Return (X, Y) of the center of cell containing provided text 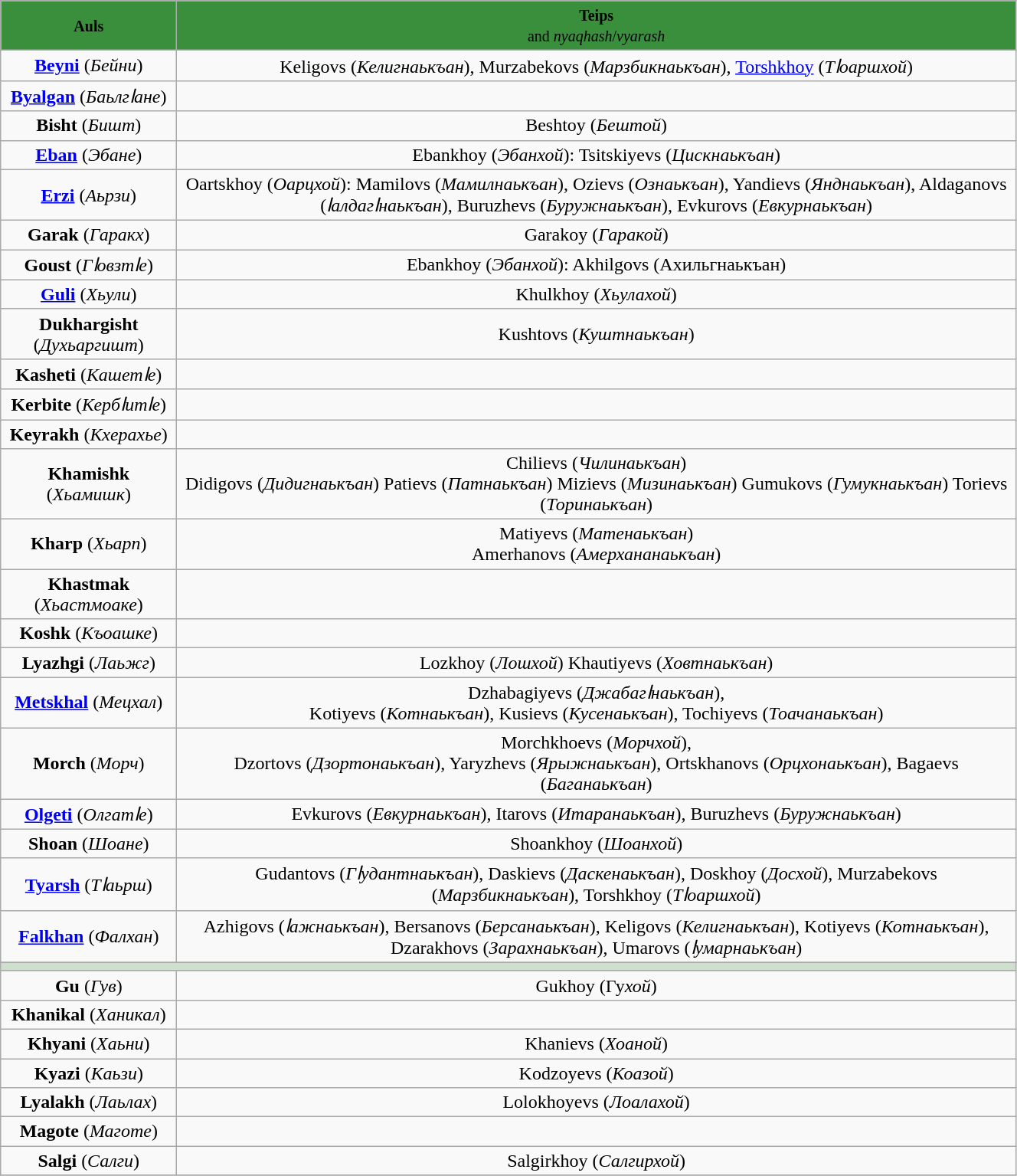
Bisht (Бишт) (89, 126)
Kodzoyevs (Коазой) (597, 1073)
Dzhabagiyevs (Джабагӏнаькъан),Kotiyevs (Котнаькъан), Kusievs (Кусенаькъан), Tochiyevs (Тоачанаькъан) (597, 703)
Khanikal (Ханикал) (89, 1014)
Magote (Маготе) (89, 1132)
Morch (Морч) (89, 763)
Shoan (Шоане) (89, 844)
Gu (Гув) (89, 985)
Salgirkhoy (Салгирхой) (597, 1161)
Byalgan (Баьлгӏане) (89, 96)
Evkurovs (Евкурнаькъан), Itarovs (Итаранаькъан), Buruzhevs (Буружнаькъан) (597, 814)
Dukhargisht (Духьаргишт) (89, 334)
Gudantovs (Гӏудантнаькъан), Daskievs (Даскенаькъан), Doskhoy (Досхой), Murzabekovs (Марзбикнаькъан), Torshkhoy (Тӏоаршхой) (597, 884)
Keyrakh (Кхерахье) (89, 434)
Teips and nyaqhash/vyarash (597, 26)
Gukhoy (Гухой) (597, 985)
Lyalakh (Лаьлах) (89, 1102)
Metskhal (Мецхал) (89, 703)
Khastmak (Хьастмоаке) (89, 595)
Erzi (Аьрзи) (89, 195)
Lolokhoyevs (Лоалахой) (597, 1102)
Beshtoy (Бештой) (597, 126)
Garakoy (Гаракой) (597, 235)
Ebankhoy (Эбанхой): Akhilgovs (Ахильгнаькъан) (597, 265)
Kasheti (Кашетӏе) (89, 374)
Olgeti (Олгатӏе) (89, 814)
Goust (Гӏовзтӏе) (89, 265)
Azhigovs (ӏажнаькъан), Bersanovs (Берсанаькъан), Keligovs (Келигнаькъан), Kotiyevs (Котнаькъан), Dzarakhovs (Зарахнаькъан), Umarovs (ӏумарнаькъан) (597, 936)
Khamishk (Хьамишк) (89, 484)
Tyarsh (Тӏаьрш) (89, 884)
Kharp (Хьарп) (89, 544)
Auls (89, 26)
Matiyevs (Матенаькъан)Amerhanovs (Амерхананаькъан) (597, 544)
Beyni (Бейни) (89, 66)
Guli (Хьули) (89, 294)
Koshk (Къоашке) (89, 634)
Keligovs (Келигнаькъан), Murzabekovs (Марзбикнаькъан), Torshkhoy (Тӏоаршхой) (597, 66)
Kushtovs (Куштнаькъан) (597, 334)
Falkhan (Фалхан) (89, 936)
Chilievs (Чилинаькъан)Didigovs (Дидигнаькъан) Patievs (Патнаькъан) Mizievs (Мизинаькъан) Gumukovs (Гумукнаькъан) Torievs (Торинаькъан) (597, 484)
Khyani (Хаьни) (89, 1043)
Kerbite (Кербӏитӏе) (89, 405)
Shoankhoy (Шоанхой) (597, 844)
Lyazhgi (Лаьжг) (89, 663)
Morchkhoevs (Морчхой),Dzortovs (Дзортонаькъан), Yaryzhevs (Ярыжнаькъан), Ortskhanovs (Орцхонаькъан), Bagaevs (Баганаькъан) (597, 763)
Garak (Гаракх) (89, 235)
Ebankhoy (Эбанхой): Tsitskiyevs (Цискнаькъан) (597, 155)
Khulkhoy (Хьулахой) (597, 294)
Lozkhoy (Лошхой) Khautiyevs (Ховтнаькъан) (597, 663)
Khanievs (Хоаной) (597, 1043)
Kyazi (Каьзи) (89, 1073)
Salgi (Салги) (89, 1161)
Eban (Эбане) (89, 155)
